Identify which cell holds the provided text, then report its [x, y] central coordinate. 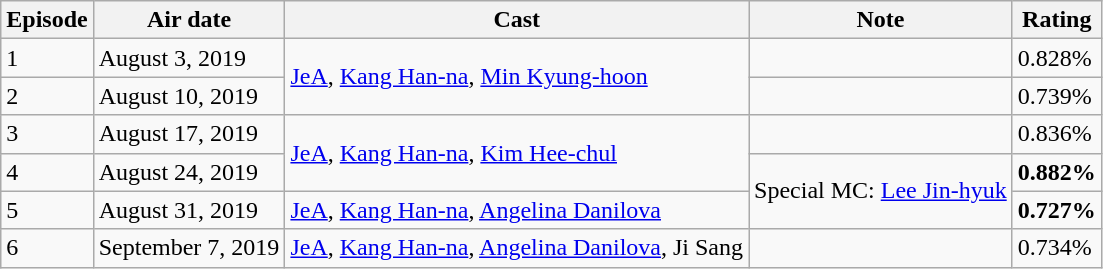
Rating [1056, 20]
Special MC: Lee Jin-hyuk [881, 191]
JeA, Kang Han-na, Min Kyung-hoon [517, 77]
Cast [517, 20]
August 10, 2019 [189, 96]
JeA, Kang Han-na, Angelina Danilova, Ji Sang [517, 248]
5 [47, 210]
JeA, Kang Han-na, Angelina Danilova [517, 210]
August 24, 2019 [189, 172]
August 3, 2019 [189, 58]
August 31, 2019 [189, 210]
2 [47, 96]
August 17, 2019 [189, 134]
0.882% [1056, 172]
1 [47, 58]
0.836% [1056, 134]
Air date [189, 20]
JeA, Kang Han-na, Kim Hee-chul [517, 153]
3 [47, 134]
0.828% [1056, 58]
0.727% [1056, 210]
0.734% [1056, 248]
0.739% [1056, 96]
Note [881, 20]
4 [47, 172]
Episode [47, 20]
September 7, 2019 [189, 248]
6 [47, 248]
